Extract the [x, y] coordinate from the center of the cell holding the provided text.  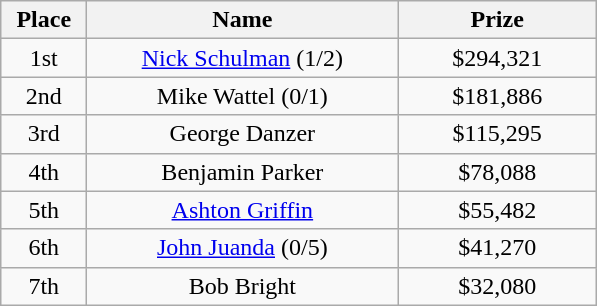
George Danzer [242, 134]
Nick Schulman (1/2) [242, 58]
$32,080 [498, 286]
Ashton Griffin [242, 210]
Bob Bright [242, 286]
6th [44, 248]
1st [44, 58]
Mike Wattel (0/1) [242, 96]
4th [44, 172]
$294,321 [498, 58]
$115,295 [498, 134]
Name [242, 20]
5th [44, 210]
$181,886 [498, 96]
Prize [498, 20]
Benjamin Parker [242, 172]
$55,482 [498, 210]
3rd [44, 134]
Place [44, 20]
7th [44, 286]
$78,088 [498, 172]
John Juanda (0/5) [242, 248]
2nd [44, 96]
$41,270 [498, 248]
